Return (X, Y) of the center of cell containing provided text 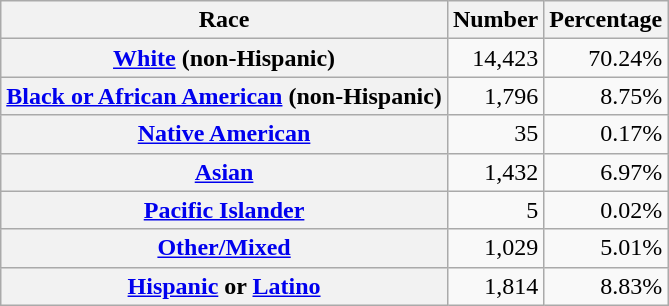
14,423 (495, 58)
1,814 (495, 286)
Native American (224, 134)
8.83% (606, 286)
Pacific Islander (224, 210)
0.02% (606, 210)
8.75% (606, 96)
5 (495, 210)
Hispanic or Latino (224, 286)
Race (224, 20)
White (non-Hispanic) (224, 58)
6.97% (606, 172)
0.17% (606, 134)
Percentage (606, 20)
Asian (224, 172)
1,432 (495, 172)
Black or African American (non-Hispanic) (224, 96)
5.01% (606, 248)
Other/Mixed (224, 248)
70.24% (606, 58)
1,029 (495, 248)
35 (495, 134)
1,796 (495, 96)
Number (495, 20)
